Return (x, y) of the center of cell containing provided text 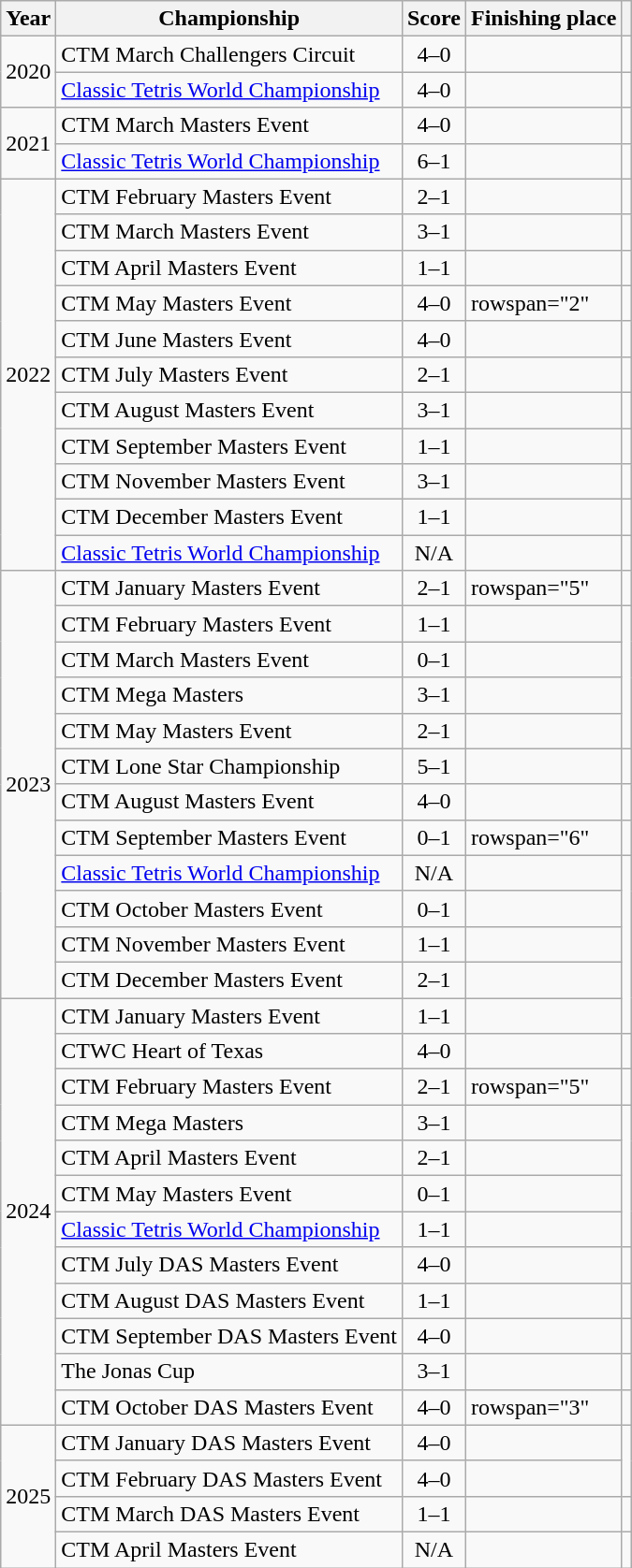
2021 (28, 143)
2023 (28, 784)
rowspan="6" (543, 837)
rowspan="3" (543, 1407)
Year (28, 19)
Finishing place (543, 19)
2024 (28, 1211)
CTM September DAS Masters Event (229, 1336)
CTM October Masters Event (229, 908)
CTM October DAS Masters Event (229, 1407)
CTM June Masters Event (229, 339)
CTM March DAS Masters Event (229, 1514)
CTM July DAS Masters Event (229, 1265)
2022 (28, 374)
2025 (28, 1496)
5–1 (434, 766)
CTM January DAS Masters Event (229, 1443)
CTM Lone Star Championship (229, 766)
CTWC Heart of Texas (229, 1052)
CTM March Challengers Circuit (229, 54)
2020 (28, 72)
Championship (229, 19)
CTM July Masters Event (229, 374)
CTM February DAS Masters Event (229, 1478)
6–1 (434, 161)
The Jonas Cup (229, 1372)
rowspan="2" (543, 303)
CTM August DAS Masters Event (229, 1300)
Score (434, 19)
